Find where the given text appears and provide that cell's center as [x, y] coordinate. 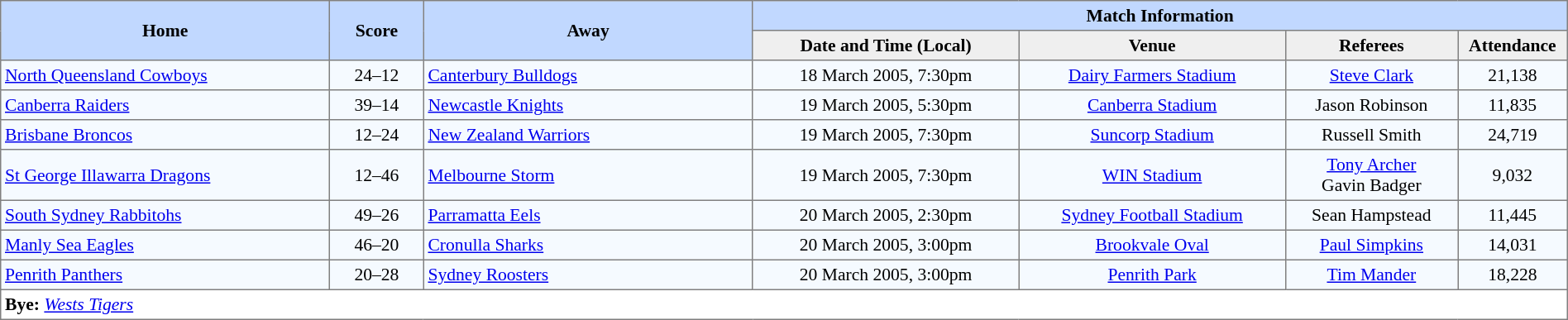
12–46 [377, 175]
Parramatta Eels [588, 215]
14,031 [1513, 245]
39–14 [377, 105]
Referees [1371, 45]
Canberra Raiders [165, 105]
11,835 [1513, 105]
Attendance [1513, 45]
Brisbane Broncos [165, 135]
Tony ArcherGavin Badger [1371, 175]
Sydney Roosters [588, 275]
Brookvale Oval [1152, 245]
12–24 [377, 135]
Date and Time (Local) [886, 45]
Away [588, 31]
Venue [1152, 45]
Melbourne Storm [588, 175]
18 March 2005, 7:30pm [886, 75]
46–20 [377, 245]
North Queensland Cowboys [165, 75]
Tim Mander [1371, 275]
Sean Hampstead [1371, 215]
Penrith Panthers [165, 275]
Paul Simpkins [1371, 245]
Canberra Stadium [1152, 105]
9,032 [1513, 175]
Dairy Farmers Stadium [1152, 75]
19 March 2005, 5:30pm [886, 105]
Match Information [1159, 16]
WIN Stadium [1152, 175]
Manly Sea Eagles [165, 245]
Penrith Park [1152, 275]
21,138 [1513, 75]
St George Illawarra Dragons [165, 175]
Russell Smith [1371, 135]
South Sydney Rabbitohs [165, 215]
49–26 [377, 215]
Suncorp Stadium [1152, 135]
20 March 2005, 2:30pm [886, 215]
New Zealand Warriors [588, 135]
Newcastle Knights [588, 105]
Jason Robinson [1371, 105]
11,445 [1513, 215]
Canterbury Bulldogs [588, 75]
24,719 [1513, 135]
18,228 [1513, 275]
Score [377, 31]
Sydney Football Stadium [1152, 215]
20–28 [377, 275]
Home [165, 31]
Cronulla Sharks [588, 245]
24–12 [377, 75]
Steve Clark [1371, 75]
Bye: Wests Tigers [784, 304]
